Identify which cell holds the provided text, then report its (x, y) central coordinate. 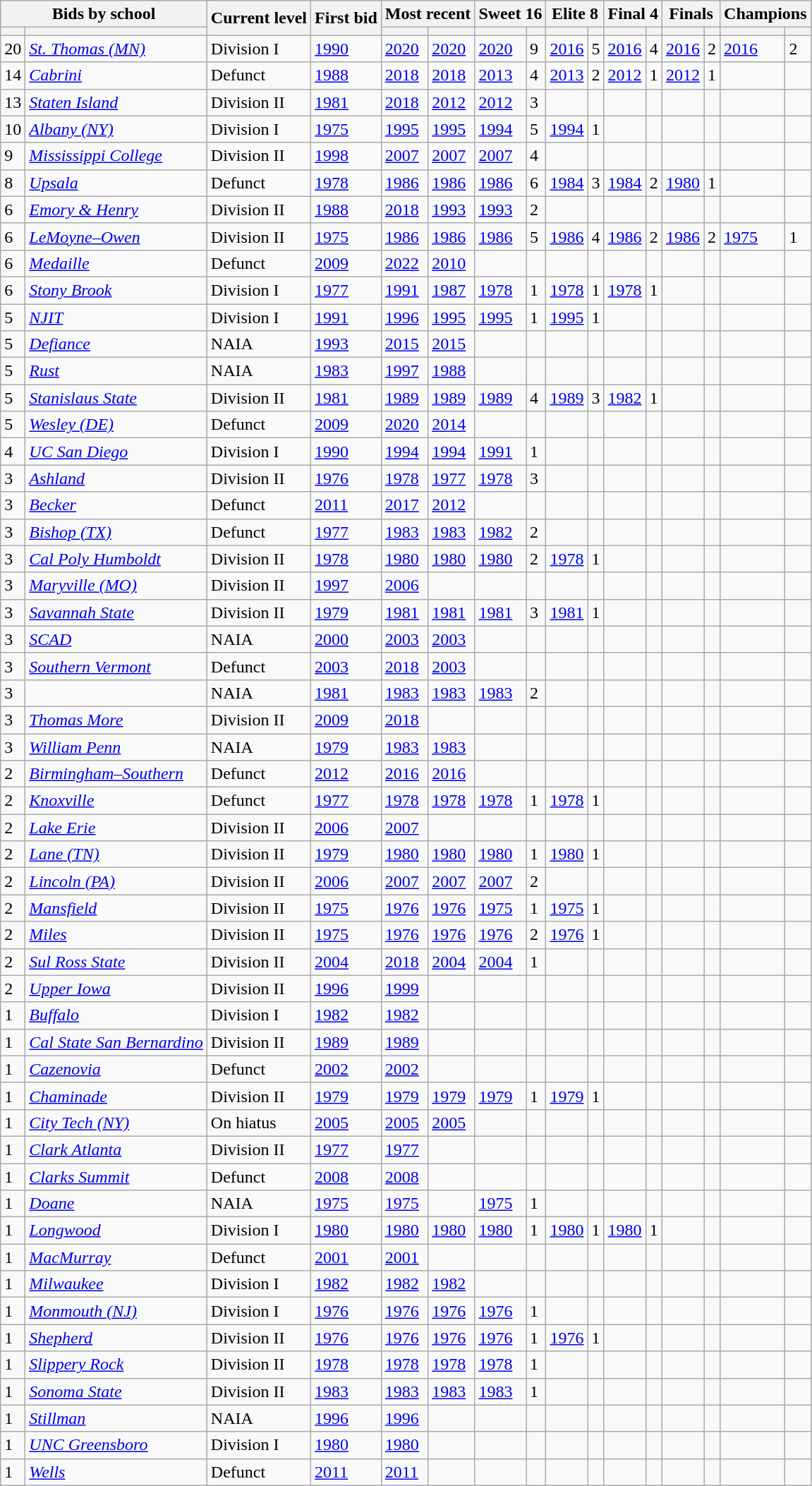
2017 (404, 505)
St. Thomas (MN) (116, 49)
Doane (116, 1204)
Lane (TN) (116, 854)
Elite 8 (575, 14)
Sul Ross State (116, 962)
Albany (NY) (116, 129)
Longwood (116, 1231)
Champions (765, 14)
Medaille (116, 263)
Knoxville (116, 801)
2010 (452, 263)
Cazenovia (116, 1069)
Upsala (116, 183)
Wesley (DE) (116, 425)
Chaminade (116, 1096)
Upper Iowa (116, 989)
Cal State San Bernardino (116, 1042)
William Penn (116, 747)
Miles (116, 935)
Cal Poly Humboldt (116, 559)
UC San Diego (116, 452)
First bid (346, 18)
1987 (452, 290)
20 (13, 49)
LeMoyne–Owen (116, 236)
2022 (404, 263)
Shepherd (116, 1338)
Becker (116, 505)
Rust (116, 371)
On hiatus (258, 1123)
Bishop (TX) (116, 532)
Buffalo (116, 1015)
1999 (404, 989)
Birmingham–Southern (116, 774)
Milwaukee (116, 1284)
SCAD (116, 639)
Stanislaus State (116, 398)
Wells (116, 1472)
Defiance (116, 344)
Thomas More (116, 720)
City Tech (NY) (116, 1123)
Ashland (116, 478)
Most recent (428, 14)
Southern Vermont (116, 666)
10 (13, 129)
Savannah State (116, 612)
Slippery Rock (116, 1365)
Clarks Summit (116, 1176)
Lincoln (PA) (116, 881)
2014 (452, 425)
Clark Atlanta (116, 1149)
Maryville (MO) (116, 586)
Emory & Henry (116, 210)
Stillman (116, 1418)
Mississippi College (116, 156)
Monmouth (NJ) (116, 1311)
Mansfield (116, 908)
Lake Erie (116, 828)
Cabrini (116, 75)
Current level (258, 18)
Bids by school (104, 14)
14 (13, 75)
Sweet 16 (511, 14)
Sonoma State (116, 1391)
Stony Brook (116, 290)
13 (13, 102)
Staten Island (116, 102)
UNC Greensboro (116, 1445)
MacMurray (116, 1257)
2000 (346, 639)
8 (13, 183)
1998 (346, 156)
NJIT (116, 317)
Final 4 (633, 14)
Finals (691, 14)
